Determine the (x, y) coordinate at the center of the cell enclosing the given text.  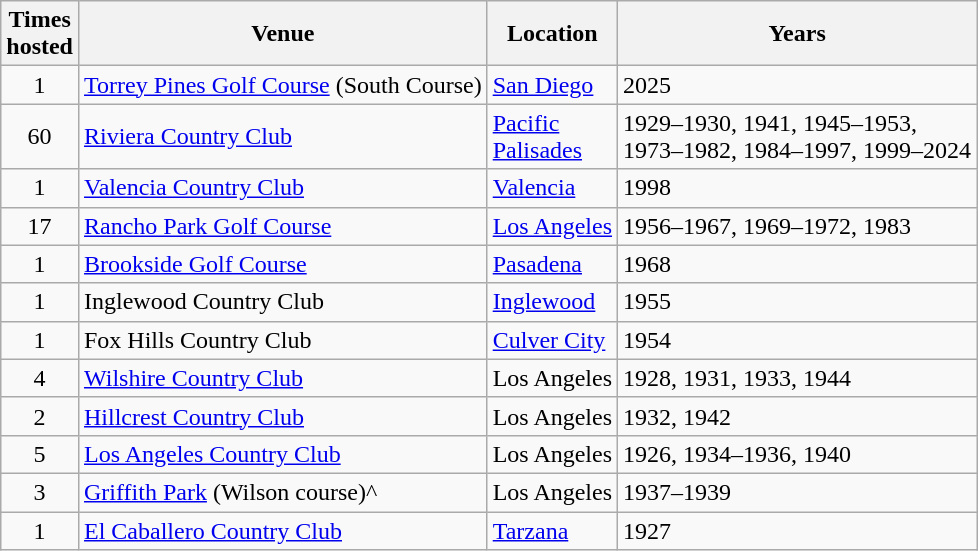
17 (40, 226)
1928, 1931, 1933, 1944 (798, 378)
Fox Hills Country Club (282, 340)
1968 (798, 264)
1927 (798, 531)
Years (798, 34)
1954 (798, 340)
Venue (282, 34)
5 (40, 454)
Pasadena (552, 264)
1929–1930, 1941, 1945–1953,1973–1982, 1984–1997, 1999–2024 (798, 136)
San Diego (552, 85)
2 (40, 416)
Inglewood (552, 302)
1998 (798, 188)
Hillcrest Country Club (282, 416)
Brookside Golf Course (282, 264)
Torrey Pines Golf Course (South Course) (282, 85)
1955 (798, 302)
2025 (798, 85)
1937–1939 (798, 492)
1932, 1942 (798, 416)
1926, 1934–1936, 1940 (798, 454)
3 (40, 492)
El Caballero Country Club (282, 531)
PacificPalisades (552, 136)
1956–1967, 1969–1972, 1983 (798, 226)
Culver City (552, 340)
4 (40, 378)
Tarzana (552, 531)
Riviera Country Club (282, 136)
Valencia Country Club (282, 188)
60 (40, 136)
Timeshosted (40, 34)
Location (552, 34)
Griffith Park (Wilson course)^ (282, 492)
Rancho Park Golf Course (282, 226)
Wilshire Country Club (282, 378)
Valencia (552, 188)
Inglewood Country Club (282, 302)
Los Angeles Country Club (282, 454)
